Return [X, Y] of the center of cell containing provided text 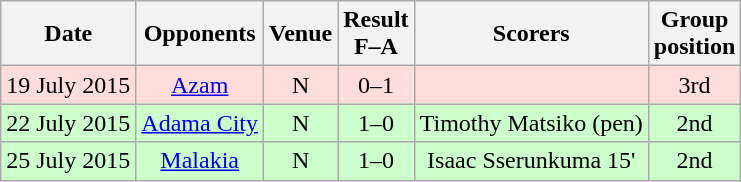
22 July 2015 [68, 123]
0–1 [376, 85]
Groupposition [694, 34]
3rd [694, 85]
25 July 2015 [68, 161]
Opponents [200, 34]
ResultF–A [376, 34]
Date [68, 34]
Timothy Matsiko (pen) [531, 123]
Azam [200, 85]
Isaac Sserunkuma 15' [531, 161]
Venue [301, 34]
Malakia [200, 161]
19 July 2015 [68, 85]
Adama City [200, 123]
Scorers [531, 34]
